Output the [x, y] coordinate of the center of the cell containing the given text.  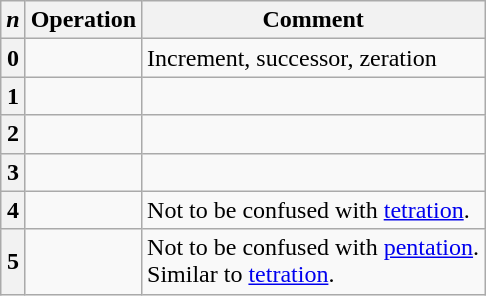
5 [13, 262]
Not to be confused with tetration. [314, 210]
1 [13, 96]
Comment [314, 20]
Operation [83, 20]
Not to be confused with pentation.Similar to tetration. [314, 262]
2 [13, 134]
Increment, successor, zeration [314, 58]
3 [13, 172]
0 [13, 58]
n [13, 20]
4 [13, 210]
